Find where the given text appears and provide that cell's center as (X, Y) coordinate. 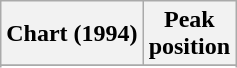
Chart (1994) (72, 34)
Peakposition (189, 34)
